Extract the [x, y] coordinate from the center of the cell holding the provided text.  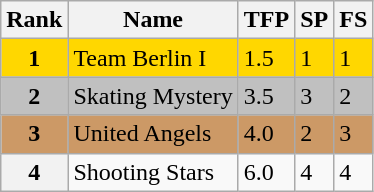
6.0 [266, 172]
1.5 [266, 58]
FS [354, 20]
4.0 [266, 134]
Skating Mystery [153, 96]
Name [153, 20]
Shooting Stars [153, 172]
Team Berlin I [153, 58]
3.5 [266, 96]
SP [314, 20]
TFP [266, 20]
United Angels [153, 134]
Rank [34, 20]
